For the text-containing cell, return its midpoint in (X, Y) coordinate format. 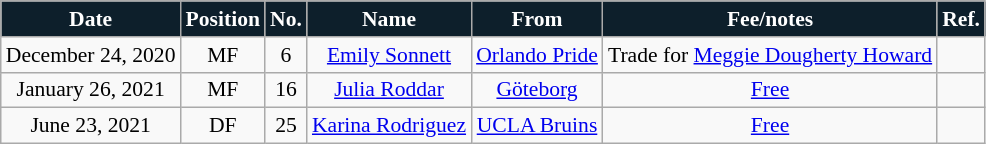
No. (286, 19)
Position (223, 19)
Emily Sonnett (389, 55)
Orlando Pride (537, 55)
Trade for Meggie Dougherty Howard (770, 55)
25 (286, 126)
Date (91, 19)
June 23, 2021 (91, 126)
UCLA Bruins (537, 126)
Julia Roddar (389, 90)
From (537, 19)
6 (286, 55)
Name (389, 19)
DF (223, 126)
Karina Rodriguez (389, 126)
Fee/notes (770, 19)
January 26, 2021 (91, 90)
Göteborg (537, 90)
December 24, 2020 (91, 55)
16 (286, 90)
Ref. (961, 19)
